Pinpoint the cell where the given text exists, returning its (x, y) midpoint coordinate. 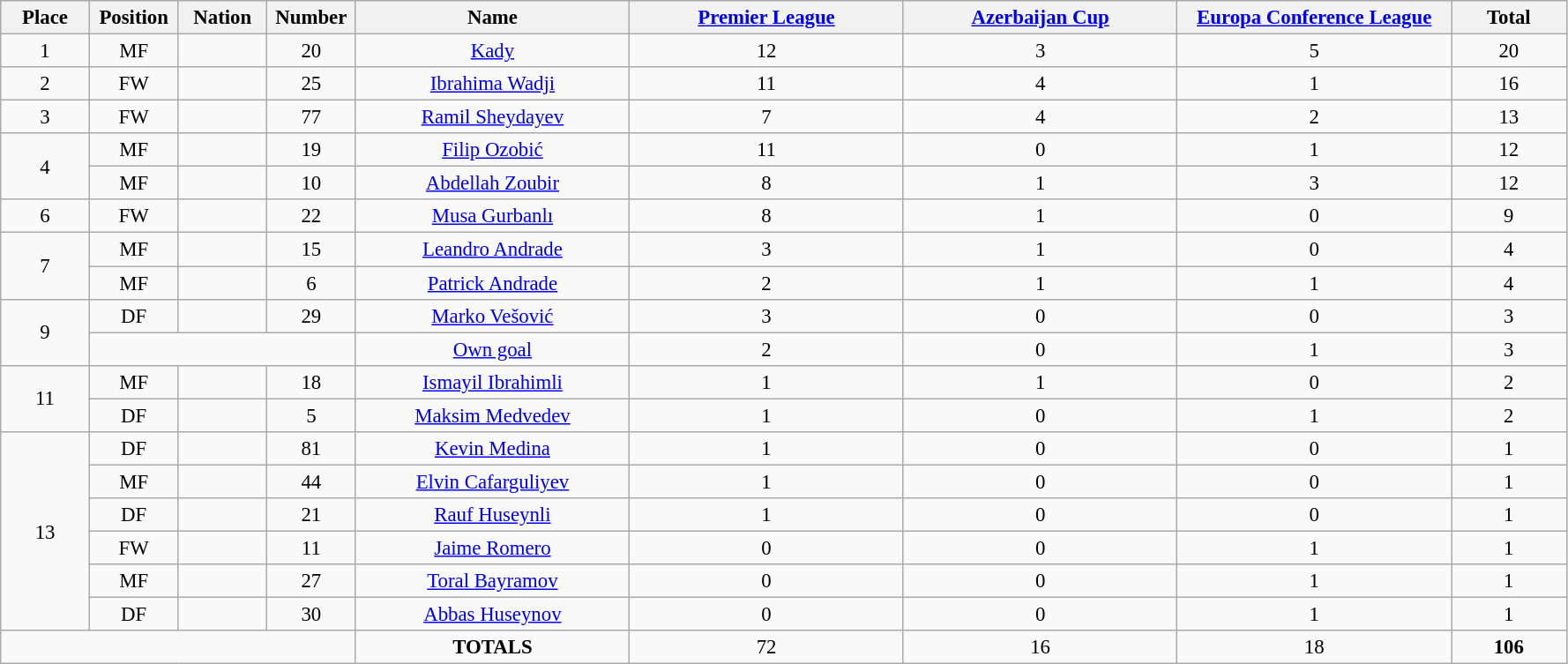
Jaime Romero (492, 548)
21 (312, 515)
Ibrahima Wadji (492, 84)
15 (312, 250)
25 (312, 84)
72 (767, 647)
Marko Vešović (492, 316)
Own goal (492, 349)
Maksim Medvedev (492, 415)
Abdellah Zoubir (492, 183)
Place (46, 18)
Europa Conference League (1314, 18)
Ramil Sheydayev (492, 117)
Nation (222, 18)
Kevin Medina (492, 449)
30 (312, 615)
Elvin Cafarguliyev (492, 481)
106 (1510, 647)
Filip Ozobić (492, 150)
Premier League (767, 18)
TOTALS (492, 647)
Azerbaijan Cup (1041, 18)
Number (312, 18)
Name (492, 18)
22 (312, 216)
Patrick Andrade (492, 283)
Kady (492, 51)
19 (312, 150)
Leandro Andrade (492, 250)
81 (312, 449)
77 (312, 117)
Abbas Huseynov (492, 615)
Toral Bayramov (492, 581)
Position (134, 18)
Rauf Huseynli (492, 515)
Total (1510, 18)
10 (312, 183)
Ismayil Ibrahimli (492, 382)
44 (312, 481)
27 (312, 581)
Musa Gurbanlı (492, 216)
29 (312, 316)
